Locate the cell with the specified text and output its (X, Y) center coordinate. 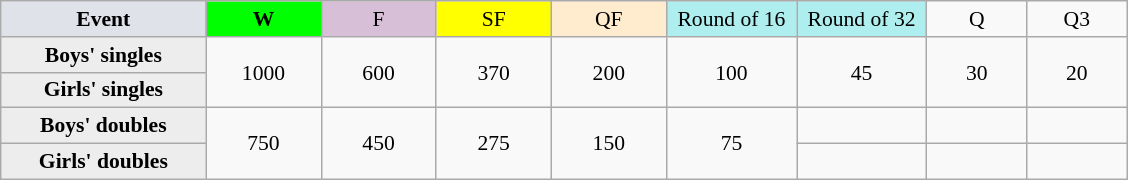
20 (1077, 72)
Boys' singles (104, 55)
F (378, 19)
W (264, 19)
750 (264, 144)
Round of 32 (861, 19)
Round of 16 (731, 19)
600 (378, 72)
Boys' doubles (104, 126)
370 (494, 72)
75 (731, 144)
30 (977, 72)
Q (977, 19)
Q3 (1077, 19)
100 (731, 72)
Girls' doubles (104, 162)
QF (608, 19)
1000 (264, 72)
450 (378, 144)
Event (104, 19)
200 (608, 72)
150 (608, 144)
SF (494, 19)
45 (861, 72)
Girls' singles (104, 90)
275 (494, 144)
